Provide the [x, y] coordinate of the cell's center where the given text is located.  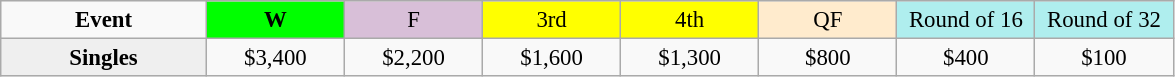
$100 [1104, 58]
$1,300 [690, 58]
Round of 32 [1104, 20]
$400 [966, 58]
Event [104, 20]
F [413, 20]
W [275, 20]
$2,200 [413, 58]
QF [828, 20]
4th [690, 20]
3rd [552, 20]
$3,400 [275, 58]
$800 [828, 58]
Round of 16 [966, 20]
Singles [104, 58]
$1,600 [552, 58]
